From the cell containing the given text, extract its center point as [x, y] coordinate. 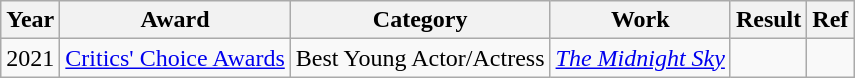
Critics' Choice Awards [175, 58]
The Midnight Sky [640, 58]
Work [640, 20]
2021 [30, 58]
Ref [830, 20]
Result [768, 20]
Year [30, 20]
Category [420, 20]
Award [175, 20]
Best Young Actor/Actress [420, 58]
